Capture the cell that displays the provided text and extract its [X, Y] central coordinate. 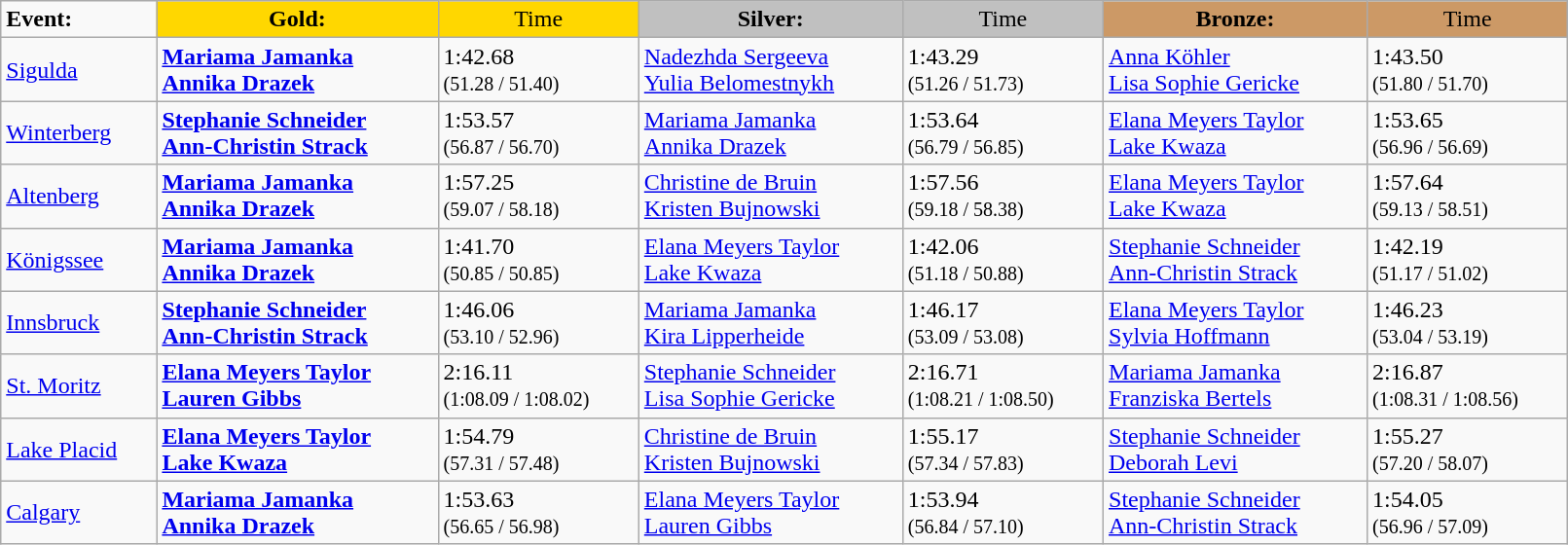
Calgary [79, 512]
1:43.29(51.26 / 51.73) [1003, 70]
Stephanie SchneiderDeborah Levi [1236, 450]
1:43.50(51.80 / 51.70) [1467, 70]
Gold: [298, 19]
1:46.17(53.09 / 53.08) [1003, 323]
1:57.56(59.18 / 58.38) [1003, 197]
Mariama JamankaFranziska Bertels [1236, 385]
1:55.17(57.34 / 57.83) [1003, 450]
2:16.11(1:08.09 / 1:08.02) [538, 385]
1:54.05(56.96 / 57.09) [1467, 512]
Nadezhda SergeevaYulia Belomestnykh [771, 70]
1:53.94(56.84 / 57.10) [1003, 512]
St. Moritz [79, 385]
Silver: [771, 19]
Stephanie SchneiderLisa Sophie Gericke [771, 385]
Sigulda [79, 70]
Lake Placid [79, 450]
Anna KöhlerLisa Sophie Gericke [1236, 70]
2:16.71(1:08.21 / 1:08.50) [1003, 385]
Innsbruck [79, 323]
2:16.87(1:08.31 / 1:08.56) [1467, 385]
1:53.63(56.65 / 56.98) [538, 512]
1:53.64(56.79 / 56.85) [1003, 132]
Winterberg [79, 132]
Bronze: [1236, 19]
1:46.23(53.04 / 53.19) [1467, 323]
1:55.27(57.20 / 58.07) [1467, 450]
Mariama JamankaKira Lipperheide [771, 323]
1:42.19(51.17 / 51.02) [1467, 259]
1:57.64(59.13 / 58.51) [1467, 197]
1:53.57(56.87 / 56.70) [538, 132]
1:54.79(57.31 / 57.48) [538, 450]
1:42.06(51.18 / 50.88) [1003, 259]
Event: [79, 19]
Elana Meyers TaylorSylvia Hoffmann [1236, 323]
1:42.68(51.28 / 51.40) [538, 70]
1:57.25(59.07 / 58.18) [538, 197]
Altenberg [79, 197]
1:46.06(53.10 / 52.96) [538, 323]
1:41.70(50.85 / 50.85) [538, 259]
1:53.65(56.96 / 56.69) [1467, 132]
Königssee [79, 259]
